Provide the (x, y) coordinate of the cell's center where the given text is located.  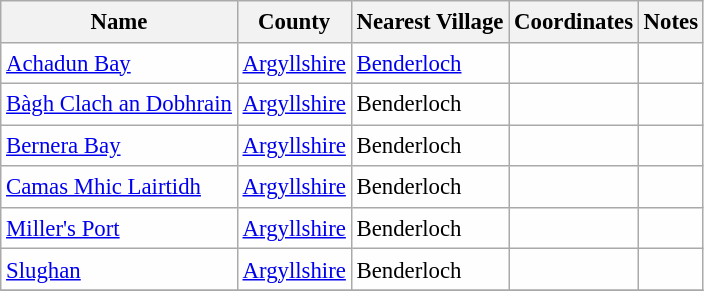
Nearest Village (430, 22)
Coordinates (574, 22)
Achadun Bay (119, 62)
Slughan (119, 270)
Camas Mhic Lairtidh (119, 186)
Miller's Port (119, 228)
Bàgh Clach an Dobhrain (119, 104)
County (294, 22)
Bernera Bay (119, 146)
Name (119, 22)
Notes (670, 22)
